Output the (X, Y) coordinate of the center of the cell containing the given text.  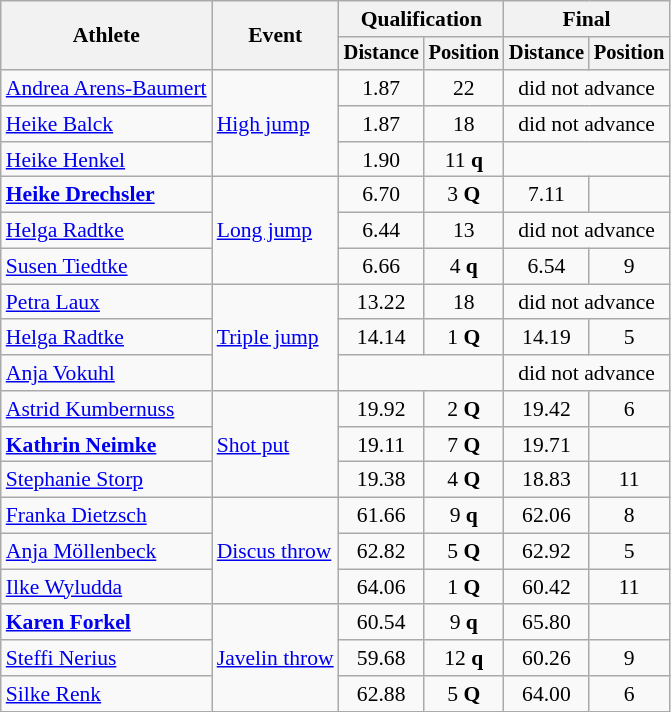
Anja Vokuhl (106, 373)
Petra Laux (106, 302)
Athlete (106, 36)
60.26 (546, 658)
High jump (276, 124)
2 Q (464, 409)
12 q (464, 658)
Steffi Nerius (106, 658)
14.14 (382, 338)
60.54 (382, 623)
19.92 (382, 409)
11 q (464, 160)
60.42 (546, 587)
7.11 (546, 195)
6.70 (382, 195)
Astrid Kumbernuss (106, 409)
59.68 (382, 658)
Karen Forkel (106, 623)
65.80 (546, 623)
22 (464, 88)
6.44 (382, 231)
64.00 (546, 694)
19.71 (546, 445)
Susen Tiedtke (106, 267)
8 (629, 516)
13 (464, 231)
Triple jump (276, 338)
61.66 (382, 516)
Anja Möllenbeck (106, 552)
Heike Henkel (106, 160)
Javelin throw (276, 658)
Stephanie Storp (106, 480)
4 Q (464, 480)
Qualification (422, 19)
Andrea Arens-Baumert (106, 88)
Kathrin Neimke (106, 445)
19.38 (382, 480)
1.90 (382, 160)
Ilke Wyludda (106, 587)
6.66 (382, 267)
64.06 (382, 587)
6.54 (546, 267)
19.42 (546, 409)
4 q (464, 267)
19.11 (382, 445)
18.83 (546, 480)
Shot put (276, 444)
Discus throw (276, 552)
Heike Balck (106, 124)
Franka Dietzsch (106, 516)
62.88 (382, 694)
3 Q (464, 195)
14.19 (546, 338)
7 Q (464, 445)
Silke Renk (106, 694)
Long jump (276, 230)
62.92 (546, 552)
Event (276, 36)
Heike Drechsler (106, 195)
13.22 (382, 302)
62.82 (382, 552)
Final (586, 19)
62.06 (546, 516)
